Provide the [x, y] coordinate of the cell's center where the given text is located.  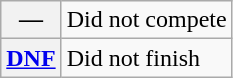
— [31, 20]
DNF [31, 58]
Did not finish [146, 58]
Did not compete [146, 20]
